For the text-containing cell, return its midpoint in (X, Y) coordinate format. 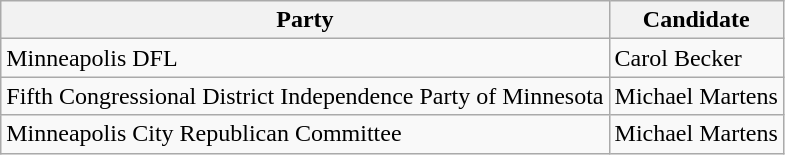
Minneapolis DFL (305, 58)
Candidate (696, 20)
Carol Becker (696, 58)
Party (305, 20)
Minneapolis City Republican Committee (305, 134)
Fifth Congressional District Independence Party of Minnesota (305, 96)
